Output the [X, Y] coordinate of the center of the cell containing the given text.  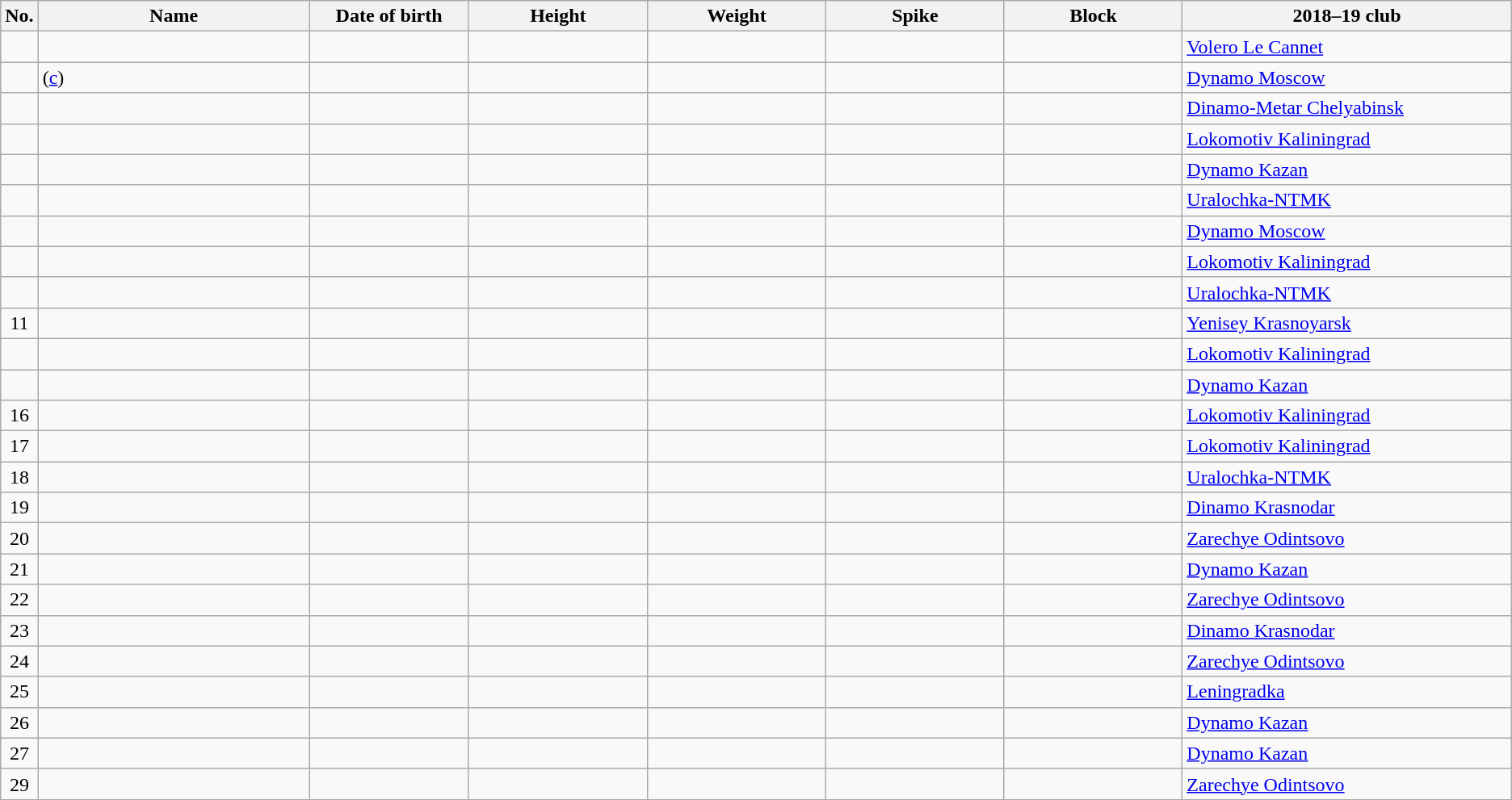
Date of birth [389, 16]
25 [19, 692]
Yenisey Krasnoyarsk [1347, 323]
Volero Le Cannet [1347, 47]
No. [19, 16]
17 [19, 446]
26 [19, 723]
27 [19, 753]
Leningradka [1347, 692]
24 [19, 661]
Spike [916, 16]
16 [19, 416]
21 [19, 569]
Dinamo-Metar Chelyabinsk [1347, 108]
23 [19, 630]
Height [557, 16]
19 [19, 508]
18 [19, 477]
11 [19, 323]
Weight [737, 16]
Name [174, 16]
2018–19 club [1347, 16]
Block [1094, 16]
29 [19, 784]
22 [19, 600]
20 [19, 538]
(c) [174, 77]
